Scan for the cell matching the given text and deliver its [X, Y] coordinate at center. 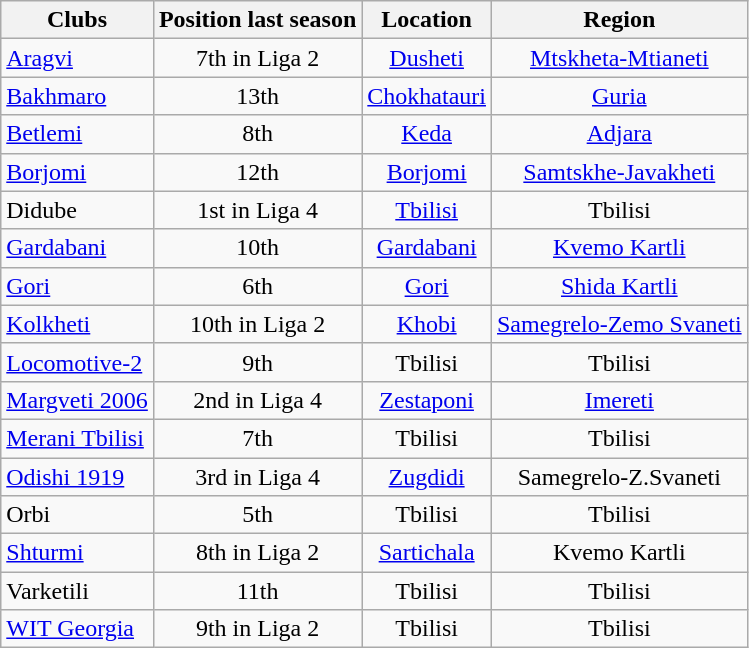
13th [257, 96]
8th in Liga 2 [257, 553]
Orbi [78, 515]
Mtskheta-Mtianeti [619, 58]
Sartichala [427, 553]
Margveti 2006 [78, 400]
9th [257, 362]
Keda [427, 134]
Didube [78, 210]
Khobi [427, 324]
Adjara [619, 134]
6th [257, 286]
Odishi 1919 [78, 477]
Merani Tbilisi [78, 438]
Samegrelo-Z.Svaneti [619, 477]
12th [257, 172]
Imereti [619, 400]
Location [427, 20]
5th [257, 515]
10th [257, 248]
Dusheti [427, 58]
Region [619, 20]
Samtskhe-Javakheti [619, 172]
7th [257, 438]
Guria [619, 96]
Aragvi [78, 58]
Zestaponi [427, 400]
3rd in Liga 4 [257, 477]
9th in Liga 2 [257, 629]
Betlemi [78, 134]
WIT Georgia [78, 629]
Varketili [78, 591]
8th [257, 134]
11th [257, 591]
2nd in Liga 4 [257, 400]
Position last season [257, 20]
Locomotive-2 [78, 362]
7th in Liga 2 [257, 58]
Shturmi [78, 553]
Shida Kartli [619, 286]
Zugdidi [427, 477]
1st in Liga 4 [257, 210]
Clubs [78, 20]
10th in Liga 2 [257, 324]
Bakhmaro [78, 96]
Chokhatauri [427, 96]
Samegrelo-Zemo Svaneti [619, 324]
Kolkheti [78, 324]
